Find where the given text appears and provide that cell's center as (x, y) coordinate. 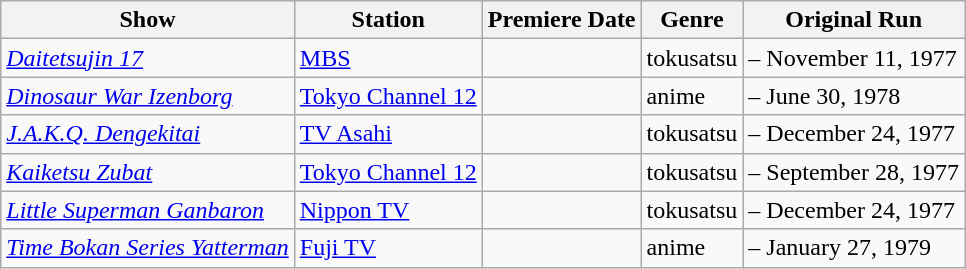
– January 27, 1979 (854, 248)
Show (148, 20)
– September 28, 1977 (854, 172)
Original Run (854, 20)
Time Bokan Series Yatterman (148, 248)
– June 30, 1978 (854, 96)
MBS (388, 58)
Dinosaur War Izenborg (148, 96)
Kaiketsu Zubat (148, 172)
Daitetsujin 17 (148, 58)
Fuji TV (388, 248)
– November 11, 1977 (854, 58)
Premiere Date (562, 20)
Nippon TV (388, 210)
Little Superman Ganbaron (148, 210)
Genre (692, 20)
Station (388, 20)
TV Asahi (388, 134)
J.A.K.Q. Dengekitai (148, 134)
